For the text-containing cell, return its midpoint in (x, y) coordinate format. 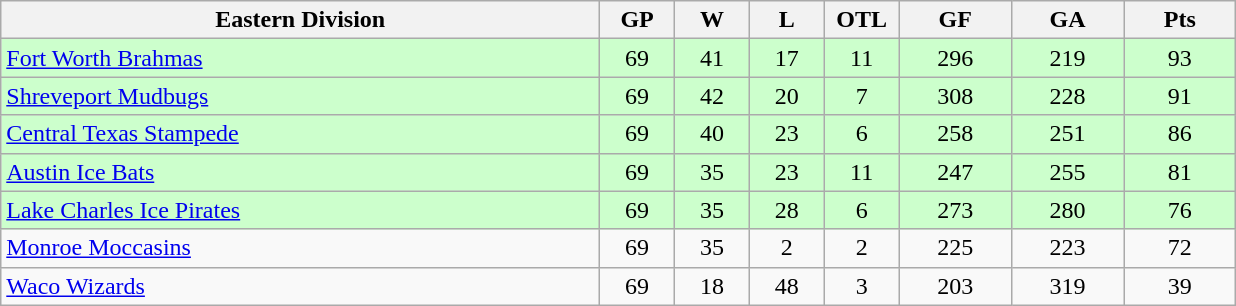
GF (955, 20)
273 (955, 210)
280 (1067, 210)
40 (712, 134)
Lake Charles Ice Pirates (300, 210)
48 (786, 286)
319 (1067, 286)
42 (712, 96)
Shreveport Mudbugs (300, 96)
20 (786, 96)
W (712, 20)
39 (1180, 286)
223 (1067, 248)
Eastern Division (300, 20)
41 (712, 58)
247 (955, 172)
Austin Ice Bats (300, 172)
228 (1067, 96)
Central Texas Stampede (300, 134)
18 (712, 286)
91 (1180, 96)
GA (1067, 20)
Monroe Moccasins (300, 248)
17 (786, 58)
Waco Wizards (300, 286)
93 (1180, 58)
28 (786, 210)
Pts (1180, 20)
3 (862, 286)
72 (1180, 248)
76 (1180, 210)
308 (955, 96)
81 (1180, 172)
OTL (862, 20)
219 (1067, 58)
255 (1067, 172)
225 (955, 248)
86 (1180, 134)
7 (862, 96)
258 (955, 134)
203 (955, 286)
GP (638, 20)
Fort Worth Brahmas (300, 58)
296 (955, 58)
251 (1067, 134)
L (786, 20)
